Scan for the cell matching the given text and deliver its (X, Y) coordinate at center. 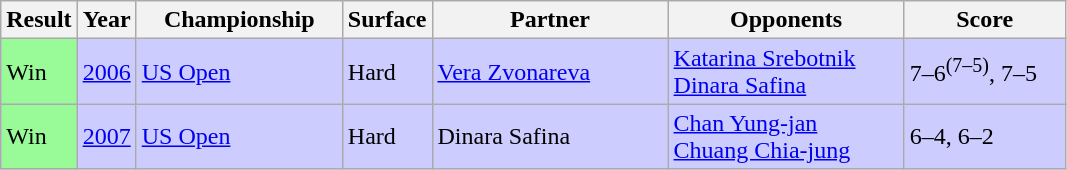
Dinara Safina (550, 136)
Score (984, 20)
2007 (106, 136)
Partner (550, 20)
2006 (106, 72)
Vera Zvonareva (550, 72)
Surface (387, 20)
Result (39, 20)
Year (106, 20)
Championship (239, 20)
Opponents (786, 20)
Katarina Srebotnik Dinara Safina (786, 72)
Chan Yung-jan Chuang Chia-jung (786, 136)
7–6(7–5), 7–5 (984, 72)
6–4, 6–2 (984, 136)
